Return (x, y) of the center of cell containing provided text 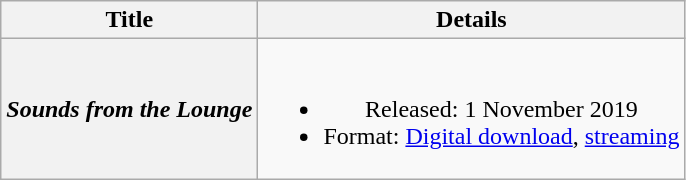
Title (130, 20)
Released: 1 November 2019Format: Digital download, streaming (472, 109)
Sounds from the Lounge (130, 109)
Details (472, 20)
